Search for the cell housing the specified text and yield its [X, Y] center coordinate. 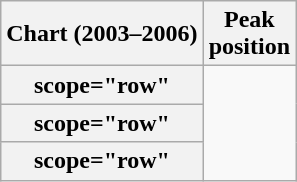
Chart (2003–2006) [102, 34]
Peakposition [249, 34]
